Return the (X, Y) coordinate for the center point of the cell that contains the specified text.  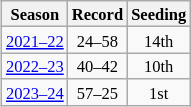
2021–22 (35, 40)
10th (158, 66)
14th (158, 40)
Record (98, 14)
57–25 (98, 92)
Season (35, 14)
1st (158, 92)
24–58 (98, 40)
40–42 (98, 66)
2023–24 (35, 92)
2022–23 (35, 66)
Seeding (158, 14)
